Scan for the cell matching the given text and deliver its (x, y) coordinate at center. 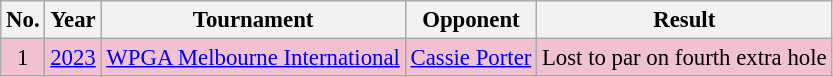
Opponent (470, 20)
Lost to par on fourth extra hole (684, 58)
No. (23, 20)
1 (23, 58)
2023 (73, 58)
Tournament (253, 20)
Result (684, 20)
Year (73, 20)
Cassie Porter (470, 58)
WPGA Melbourne International (253, 58)
